Output the [x, y] coordinate of the center of the cell containing the given text.  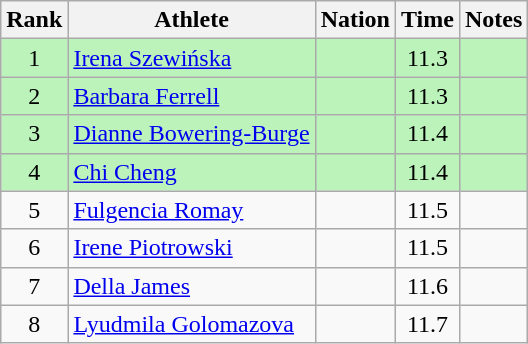
Fulgencia Romay [192, 210]
Notes [493, 20]
8 [34, 324]
5 [34, 210]
Irena Szewińska [192, 58]
3 [34, 134]
Dianne Bowering-Burge [192, 134]
11.7 [428, 324]
1 [34, 58]
4 [34, 172]
2 [34, 96]
Chi Cheng [192, 172]
6 [34, 248]
Athlete [192, 20]
Rank [34, 20]
Lyudmila Golomazova [192, 324]
Della James [192, 286]
Irene Piotrowski [192, 248]
Nation [355, 20]
7 [34, 286]
11.6 [428, 286]
Barbara Ferrell [192, 96]
Time [428, 20]
